Pinpoint the cell where the given text exists, returning its (X, Y) midpoint coordinate. 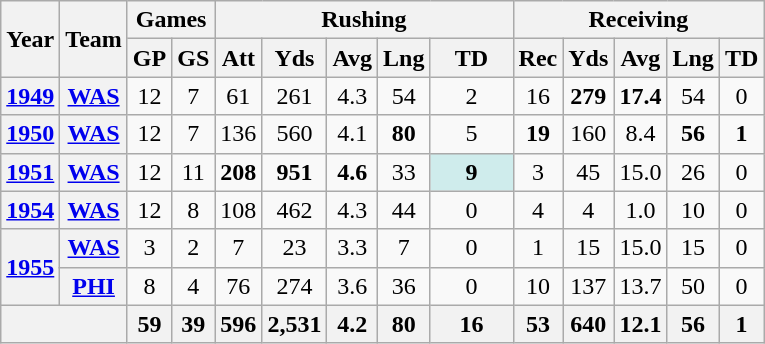
1949 (30, 96)
9 (472, 172)
4.6 (352, 172)
26 (693, 172)
279 (588, 96)
951 (294, 172)
108 (238, 210)
5 (472, 134)
Year (30, 39)
44 (404, 210)
Games (170, 20)
39 (194, 324)
50 (693, 286)
Att (238, 58)
274 (294, 286)
1955 (30, 267)
PHI (94, 286)
160 (588, 134)
137 (588, 286)
560 (294, 134)
GP (149, 58)
3.3 (352, 248)
208 (238, 172)
4.1 (352, 134)
61 (238, 96)
462 (294, 210)
23 (294, 248)
76 (238, 286)
640 (588, 324)
261 (294, 96)
2,531 (294, 324)
11 (194, 172)
136 (238, 134)
17.4 (640, 96)
13.7 (640, 286)
19 (538, 134)
12.1 (640, 324)
53 (538, 324)
4.2 (352, 324)
36 (404, 286)
1954 (30, 210)
1.0 (640, 210)
Rushing (364, 20)
596 (238, 324)
3.6 (352, 286)
Receiving (638, 20)
59 (149, 324)
GS (194, 58)
45 (588, 172)
Rec (538, 58)
1951 (30, 172)
33 (404, 172)
Team (94, 39)
1950 (30, 134)
8.4 (640, 134)
